Identify which cell holds the provided text, then report its (X, Y) central coordinate. 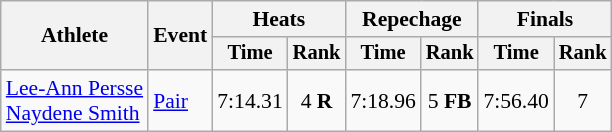
7 (583, 100)
Finals (544, 19)
5 FB (450, 100)
7:56.40 (516, 100)
Event (180, 36)
Athlete (74, 36)
7:14.31 (250, 100)
7:18.96 (382, 100)
Heats (278, 19)
Lee-Ann PersseNaydene Smith (74, 100)
4 R (317, 100)
Repechage (412, 19)
Pair (180, 100)
